Scan for the cell matching the given text and deliver its [X, Y] coordinate at center. 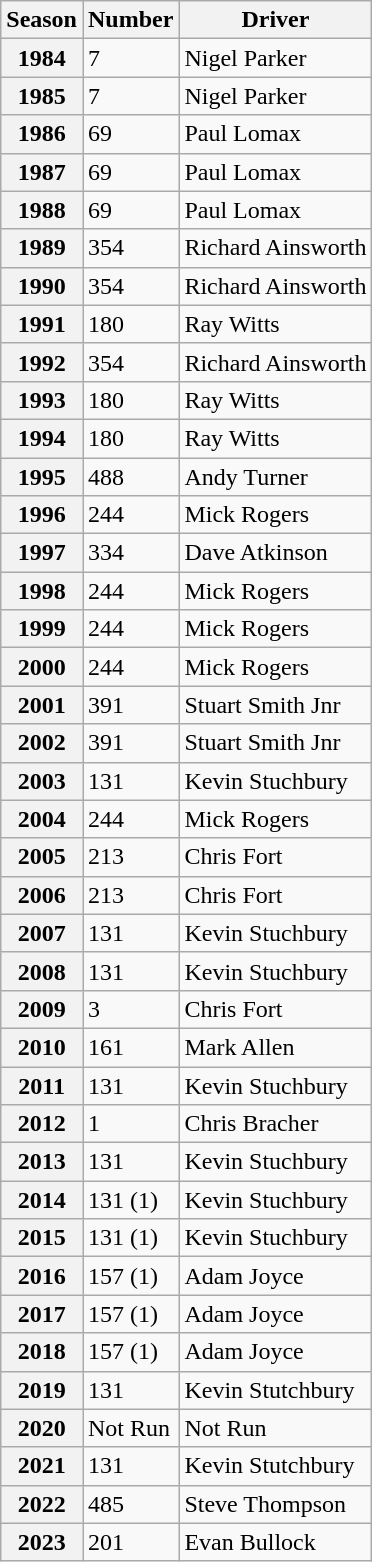
2003 [42, 781]
1 [130, 1124]
1988 [42, 210]
2021 [42, 1466]
2006 [42, 895]
1992 [42, 362]
1985 [42, 96]
1990 [42, 286]
485 [130, 1504]
2007 [42, 933]
2001 [42, 705]
1986 [42, 134]
2002 [42, 743]
2010 [42, 1047]
Steve Thompson [276, 1504]
1999 [42, 629]
1996 [42, 515]
161 [130, 1047]
2015 [42, 1238]
201 [130, 1542]
Chris Bracher [276, 1124]
Mark Allen [276, 1047]
Season [42, 20]
2008 [42, 971]
2004 [42, 819]
Andy Turner [276, 477]
1994 [42, 438]
1997 [42, 553]
2005 [42, 857]
2022 [42, 1504]
1998 [42, 591]
1984 [42, 58]
334 [130, 553]
1987 [42, 172]
2017 [42, 1314]
1993 [42, 400]
1989 [42, 248]
2011 [42, 1085]
1995 [42, 477]
2016 [42, 1276]
488 [130, 477]
Driver [276, 20]
Number [130, 20]
2013 [42, 1162]
2012 [42, 1124]
Dave Atkinson [276, 553]
2019 [42, 1390]
2009 [42, 1009]
2014 [42, 1200]
2020 [42, 1428]
1991 [42, 324]
2000 [42, 667]
2018 [42, 1352]
2023 [42, 1542]
Evan Bullock [276, 1542]
3 [130, 1009]
